Return (X, Y) of the center of cell containing provided text 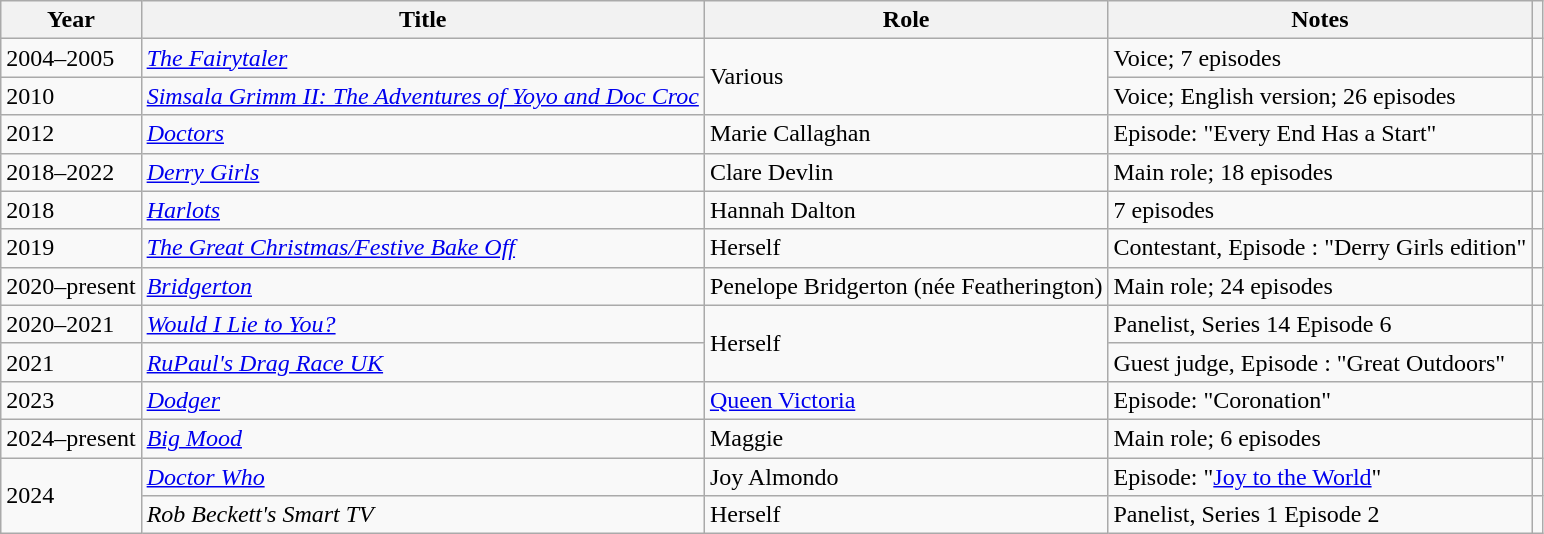
Main role; 6 episodes (1320, 438)
Penelope Bridgerton (née Featherington) (906, 286)
Clare Devlin (906, 172)
Big Mood (422, 438)
2019 (71, 248)
Voice; English version; 26 episodes (1320, 96)
Bridgerton (422, 286)
Guest judge, Episode : "Great Outdoors" (1320, 362)
Role (906, 20)
Panelist, Series 14 Episode 6 (1320, 324)
2012 (71, 134)
Doctor Who (422, 477)
Main role; 24 episodes (1320, 286)
Simsala Grimm II: The Adventures of Yoyo and Doc Croc (422, 96)
Panelist, Series 1 Episode 2 (1320, 515)
2004–2005 (71, 58)
2024–present (71, 438)
Main role; 18 episodes (1320, 172)
Derry Girls (422, 172)
Notes (1320, 20)
Doctors (422, 134)
2018 (71, 210)
Would I Lie to You? (422, 324)
2018–2022 (71, 172)
2010 (71, 96)
Joy Almondo (906, 477)
Marie Callaghan (906, 134)
Year (71, 20)
Various (906, 77)
The Fairytaler (422, 58)
Episode: "Joy to the World" (1320, 477)
Harlots (422, 210)
RuPaul's Drag Race UK (422, 362)
7 episodes (1320, 210)
2020–present (71, 286)
Episode: "Every End Has a Start" (1320, 134)
2020–2021 (71, 324)
Dodger (422, 400)
Title (422, 20)
2023 (71, 400)
Rob Beckett's Smart TV (422, 515)
Queen Victoria (906, 400)
Episode: "Coronation" (1320, 400)
Hannah Dalton (906, 210)
Voice; 7 episodes (1320, 58)
2021 (71, 362)
Maggie (906, 438)
2024 (71, 496)
Contestant, Episode : "Derry Girls edition" (1320, 248)
The Great Christmas/Festive Bake Off (422, 248)
